Capture the cell that displays the provided text and extract its [x, y] central coordinate. 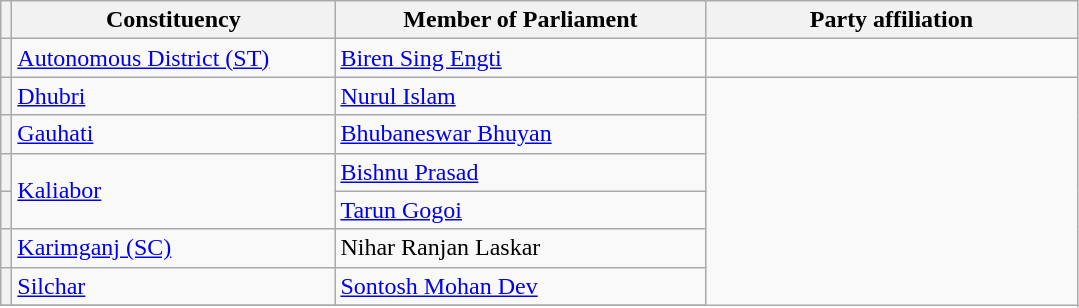
Member of Parliament [520, 20]
Nihar Ranjan Laskar [520, 248]
Tarun Gogoi [520, 210]
Party affiliation [892, 20]
Bishnu Prasad [520, 172]
Constituency [174, 20]
Biren Sing Engti [520, 58]
Karimganj (SC) [174, 248]
Bhubaneswar Bhuyan [520, 134]
Autonomous District (ST) [174, 58]
Kaliabor [174, 191]
Silchar [174, 286]
Nurul Islam [520, 96]
Gauhati [174, 134]
Dhubri [174, 96]
Sontosh Mohan Dev [520, 286]
